Pinpoint the cell where the given text exists, returning its [X, Y] midpoint coordinate. 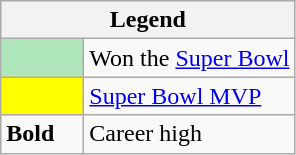
Super Bowl MVP [190, 96]
Legend [148, 20]
Career high [190, 134]
Won the Super Bowl [190, 58]
Bold [42, 134]
